From the cell containing the given text, extract its center point as [x, y] coordinate. 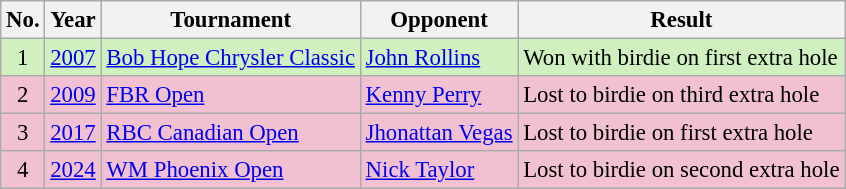
Won with birdie on first extra hole [682, 58]
Nick Taylor [439, 170]
2024 [73, 170]
Opponent [439, 20]
1 [23, 58]
2007 [73, 58]
2017 [73, 133]
Bob Hope Chrysler Classic [230, 58]
Tournament [230, 20]
John Rollins [439, 58]
Lost to birdie on second extra hole [682, 170]
WM Phoenix Open [230, 170]
2 [23, 95]
Result [682, 20]
No. [23, 20]
3 [23, 133]
FBR Open [230, 95]
Lost to birdie on first extra hole [682, 133]
Year [73, 20]
4 [23, 170]
Lost to birdie on third extra hole [682, 95]
Kenny Perry [439, 95]
2009 [73, 95]
Jhonattan Vegas [439, 133]
RBC Canadian Open [230, 133]
